Detect which cell encompasses the target text, then output its (X, Y) center coordinate. 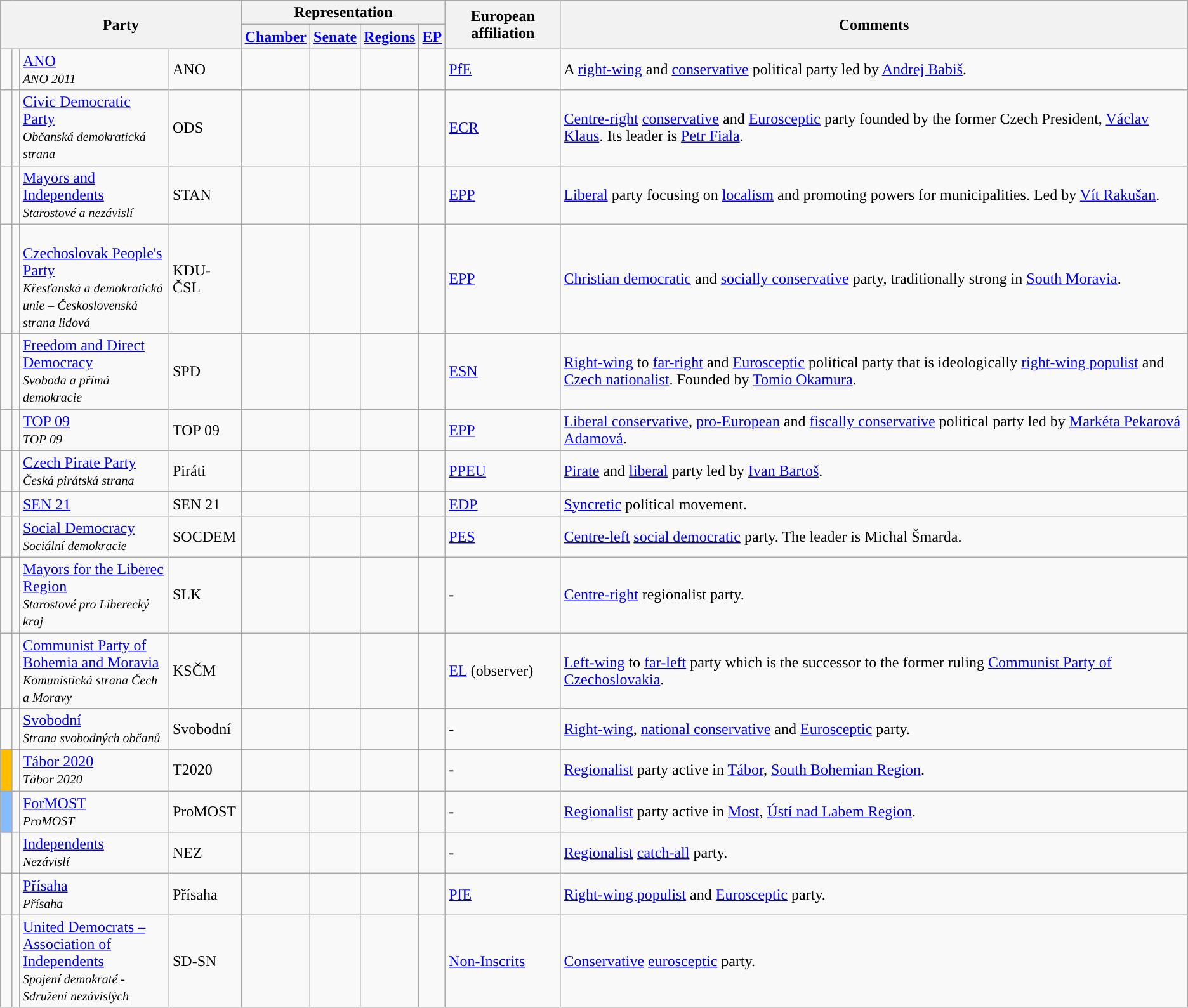
Regions (390, 37)
EDP (503, 504)
Pirate and liberal party led by Ivan Bartoš. (874, 471)
Right-wing, national conservative and Eurosceptic party. (874, 730)
Freedom and Direct DemocracySvoboda a přímá demokracie (94, 372)
Regionalist catch-all party. (874, 853)
Representation (343, 13)
Tábor 2020Tábor 2020 (94, 770)
SD-SN (205, 961)
SvobodníStrana svobodných občanů (94, 730)
IndependentsNezávislí (94, 853)
Social DemocracySociální demokracie (94, 537)
ForMOSTProMOST (94, 812)
Non-Inscrits (503, 961)
NEZ (205, 853)
Czech Pirate PartyČeská pirátská strana (94, 471)
Piráti (205, 471)
Christian democratic and socially conservative party, traditionally strong in South Moravia. (874, 279)
Regionalist party active in Tábor, South Bohemian Region. (874, 770)
A right-wing and conservative political party led by Andrej Babiš. (874, 70)
Svobodní (205, 730)
Communist Party ofBohemia and MoraviaKomunistická strana Čech a Moravy (94, 671)
Mayors and IndependentsStarostové a nezávislí (94, 195)
KSČM (205, 671)
Right-wing to far-right and Eurosceptic political party that is ideologically right-wing populist and Czech nationalist. Founded by Tomio Okamura. (874, 372)
Přísaha (205, 894)
Conservative eurosceptic party. (874, 961)
PPEU (503, 471)
Centre-right regionalist party. (874, 595)
ANOANO 2011 (94, 70)
KDU-ČSL (205, 279)
Mayors for the Liberec RegionStarostové pro Liberecký kraj (94, 595)
Civic Democratic PartyObčanská demokratická strana (94, 128)
Left-wing to far-left party which is the successor to the former ruling Communist Party of Czechoslovakia. (874, 671)
ANO (205, 70)
Comments (874, 25)
Centre-left social democratic party. The leader is Michal Šmarda. (874, 537)
Liberal conservative, pro-European and fiscally conservative political party led by Markéta Pekarová Adamová. (874, 430)
ESN (503, 372)
STAN (205, 195)
European affiliation (503, 25)
SPD (205, 372)
ECR (503, 128)
ProMOST (205, 812)
PřísahaPřísaha (94, 894)
TOP 09 (205, 430)
SOCDEM (205, 537)
Chamber (275, 37)
Senate (335, 37)
EP (432, 37)
United Democrats – Association of IndependentsSpojení demokraté - Sdružení nezávislých (94, 961)
Czechoslovak People's PartyKřesťanská a demokratická unie – Československá strana lidová (94, 279)
Regionalist party active in Most, Ústí nad Labem Region. (874, 812)
Liberal party focusing on localism and promoting powers for municipalities. Led by Vít Rakušan. (874, 195)
EL (observer) (503, 671)
Party (121, 25)
Right-wing populist and Eurosceptic party. (874, 894)
Centre-right conservative and Eurosceptic party founded by the former Czech President, Václav Klaus. Its leader is Petr Fiala. (874, 128)
PES (503, 537)
SLK (205, 595)
T2020 (205, 770)
ODS (205, 128)
TOP 09TOP 09 (94, 430)
Syncretic political movement. (874, 504)
